Pinpoint the cell where the given text exists, returning its [X, Y] midpoint coordinate. 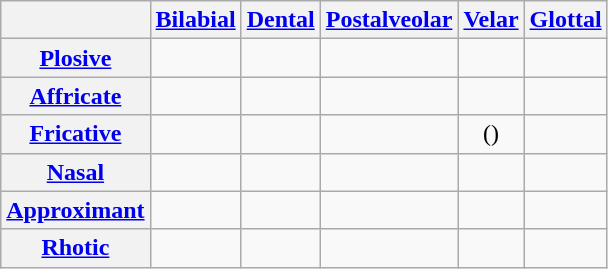
Affricate [76, 96]
Bilabial [196, 20]
Approximant [76, 210]
Fricative [76, 134]
Plosive [76, 58]
Dental [280, 20]
Nasal [76, 172]
Rhotic [76, 248]
Glottal [566, 20]
Postalveolar [389, 20]
() [491, 134]
Velar [491, 20]
